Return [x, y] of the center of cell containing provided text 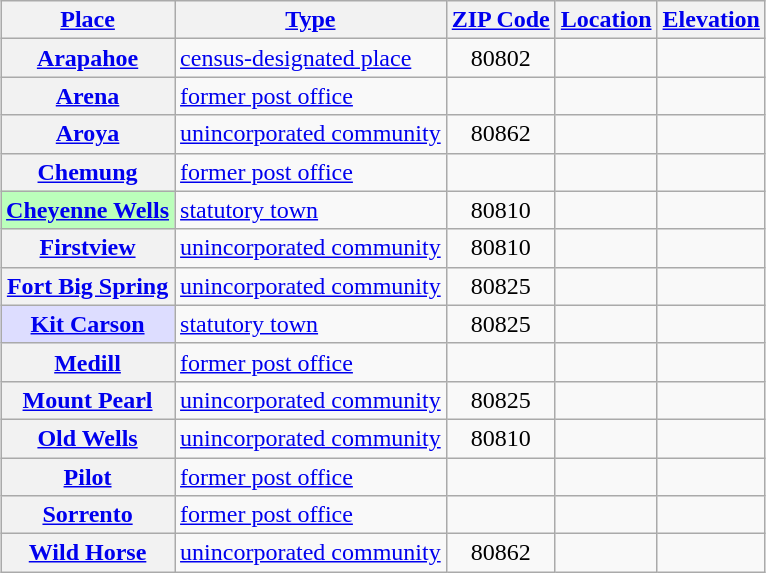
Fort Big Spring [88, 286]
Kit Carson [88, 324]
80802 [500, 58]
Mount Pearl [88, 400]
ZIP Code [500, 20]
Elevation [711, 20]
Arena [88, 96]
Type [311, 20]
Place [88, 20]
Arapahoe [88, 58]
Chemung [88, 172]
Aroya [88, 134]
Location [606, 20]
Cheyenne Wells [88, 210]
Old Wells [88, 438]
Sorrento [88, 515]
Firstview [88, 248]
Pilot [88, 477]
Wild Horse [88, 553]
Medill [88, 362]
census-designated place [311, 58]
